For the text-containing cell, return its midpoint in [x, y] coordinate format. 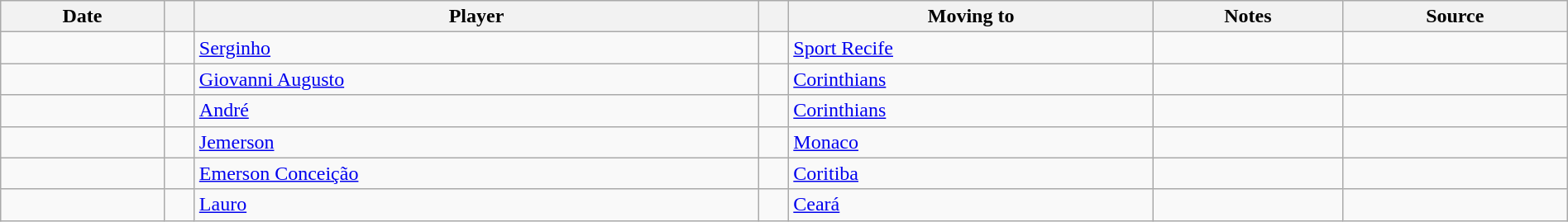
Jemerson [476, 142]
Date [83, 17]
Player [476, 17]
Ceará [971, 205]
Monaco [971, 142]
Source [1455, 17]
Notes [1247, 17]
Serginho [476, 48]
Giovanni Augusto [476, 79]
Coritiba [971, 173]
André [476, 111]
Moving to [971, 17]
Lauro [476, 205]
Sport Recife [971, 48]
Emerson Conceição [476, 173]
